Find where the given text appears and provide that cell's center as (X, Y) coordinate. 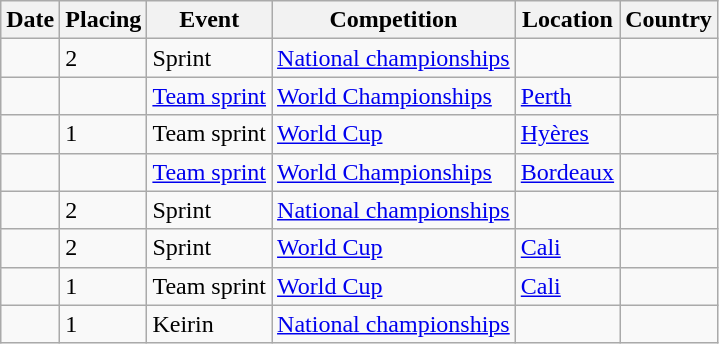
Event (210, 20)
Date (30, 20)
Competition (394, 20)
Location (567, 20)
Perth (567, 96)
Hyères (567, 134)
Keirin (210, 324)
Bordeaux (567, 172)
Country (669, 20)
Placing (104, 20)
